From the cell containing the given text, extract its center point as [X, Y] coordinate. 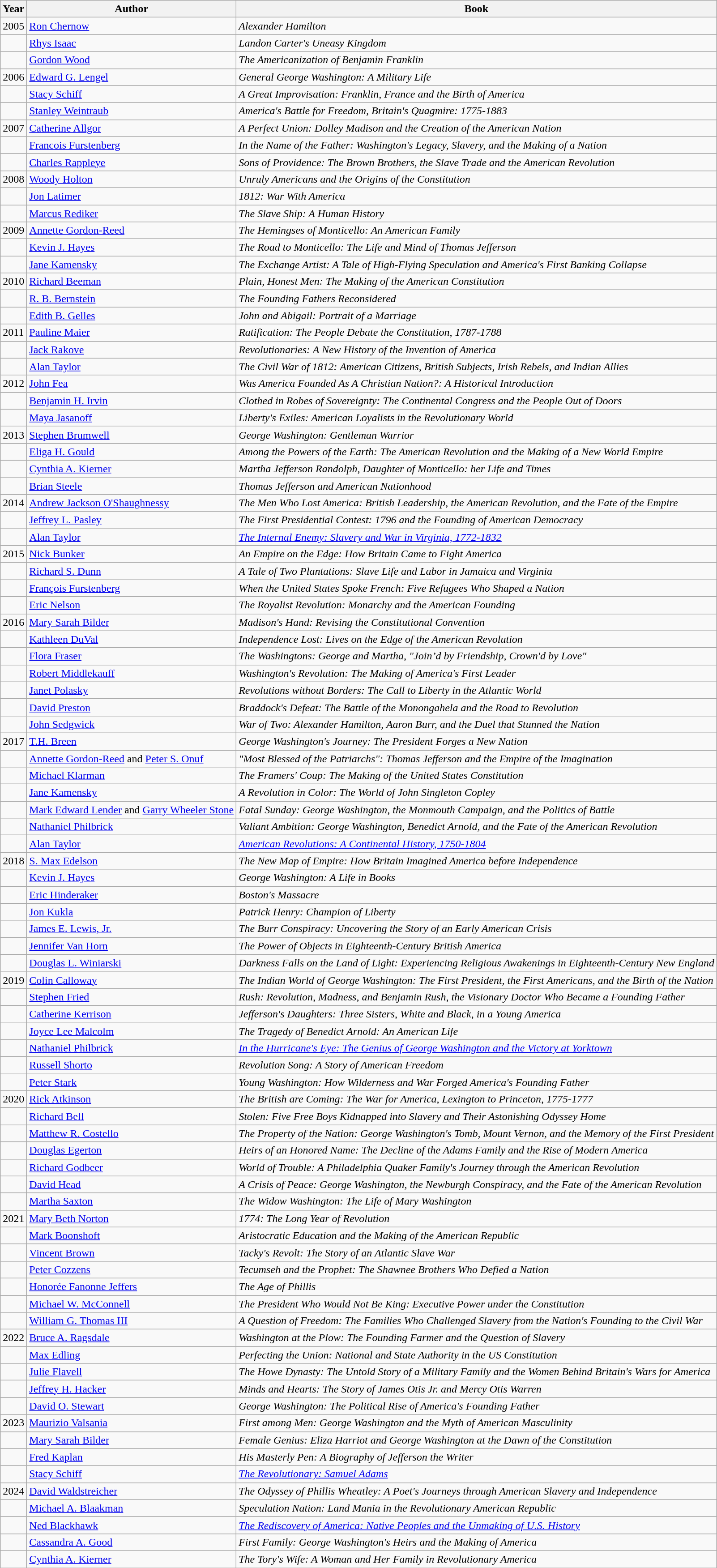
Bruce A. Ragsdale [132, 1338]
Tacky's Revolt: The Story of an Atlantic Slave War [477, 1252]
Martha Jefferson Randolph, Daughter of Monticello: her Life and Times [477, 469]
Francois Furstenberg [132, 145]
1812: War With America [477, 196]
The Burr Conspiracy: Uncovering the Story of an Early American Crisis [477, 929]
Stephen Brumwell [132, 435]
Jennifer Van Horn [132, 946]
Catherine Allgor [132, 128]
A Crisis of Peace: George Washington, the Newburgh Conspiracy, and the Fate of the American Revolution [477, 1184]
Peter Stark [132, 1082]
2021 [13, 1218]
2006 [13, 77]
The New Map of Empire: How Britain Imagined America before Independence [477, 861]
2011 [13, 333]
Martha Saxton [132, 1201]
A Perfect Union: Dolley Madison and the Creation of the American Nation [477, 128]
Madison's Hand: Revising the Constitutional Convention [477, 622]
In the Hurricane's Eye: The Genius of George Washington and the Victory at Yorktown [477, 1048]
Jefferson's Daughters: Three Sisters, White and Black, in a Young America [477, 1014]
Pauline Maier [132, 333]
Michael A. Blaakman [132, 1508]
Jon Latimer [132, 196]
Revolution Song: A Story of American Freedom [477, 1065]
Annette Gordon-Reed and Peter S. Onuf [132, 759]
Jon Kukla [132, 912]
Edward G. Lengel [132, 77]
The Property of the Nation: George Washington's Tomb, Mount Vernon, and the Memory of the First President [477, 1133]
James E. Lewis, Jr. [132, 929]
2020 [13, 1099]
Fred Kaplan [132, 1457]
2022 [13, 1338]
World of Trouble: A Philadelphia Quaker Family's Journey through the American Revolution [477, 1167]
Matthew R. Costello [132, 1133]
Nick Bunker [132, 554]
The Royalist Revolution: Monarchy and the American Founding [477, 605]
Thomas Jefferson and American Nationhood [477, 486]
The President Who Would Not Be King: Executive Power under the Constitution [477, 1304]
Clothed in Robes of Sovereignty: The Continental Congress and the People Out of Doors [477, 401]
2012 [13, 384]
2013 [13, 435]
Honorée Fanonne Jeffers [132, 1286]
David Waldstreicher [132, 1491]
Annette Gordon-Reed [132, 231]
Cassandra A. Good [132, 1542]
Year [13, 9]
Rick Atkinson [132, 1099]
2015 [13, 554]
2017 [13, 741]
William G. Thomas III [132, 1321]
Liberty's Exiles: American Loyalists in the Revolutionary World [477, 418]
Ron Chernow [132, 26]
Andrew Jackson O'Shaughnessy [132, 503]
Rhys Isaac [132, 43]
Perfecting the Union: National and State Authority in the US Constitution [477, 1355]
Richard Beeman [132, 282]
An Empire on the Edge: How Britain Came to Fight America [477, 554]
David O. Stewart [132, 1406]
The Age of Phillis [477, 1286]
Rush: Revolution, Madness, and Benjamin Rush, the Visionary Doctor Who Became a Founding Father [477, 997]
Mary Beth Norton [132, 1218]
"Most Blessed of the Patriarchs": Thomas Jefferson and the Empire of the Imagination [477, 759]
The Revolutionary: Samuel Adams [477, 1474]
The Washingtons: George and Martha, "Join’d by Friendship, Crown'd by Love" [477, 656]
Colin Calloway [132, 980]
Braddock's Defeat: The Battle of the Monongahela and the Road to Revolution [477, 707]
George Washington's Journey: The President Forges a New Nation [477, 741]
George Washington: Gentleman Warrior [477, 435]
Richard Godbeer [132, 1167]
Valiant Ambition: George Washington, Benedict Arnold, and the Fate of the American Revolution [477, 827]
The Tragedy of Benedict Arnold: An American Life [477, 1031]
1774: The Long Year of Revolution [477, 1218]
Michael Klarman [132, 776]
Kathleen DuVal [132, 639]
2008 [13, 179]
Stolen: Five Free Boys Kidnapped into Slavery and Their Astonishing Odyssey Home [477, 1116]
Heirs of an Honored Name: The Decline of the Adams Family and the Rise of Modern America [477, 1150]
Peter Cozzens [132, 1269]
Robert Middlekauff [132, 673]
Joyce Lee Malcolm [132, 1031]
The First Presidential Contest: 1796 and the Founding of American Democracy [477, 520]
Mark Edward Lender and Garry Wheeler Stone [132, 810]
American Revolutions: A Continental History, 1750-1804 [477, 844]
Stephen Fried [132, 997]
George Washington: A Life in Books [477, 878]
2023 [13, 1423]
The Tory's Wife: A Woman and Her Family in Revolutionary America [477, 1559]
Russell Shorto [132, 1065]
The Odyssey of Phillis Wheatley: A Poet's Journeys through American Slavery and Independence [477, 1491]
The Founding Fathers Reconsidered [477, 299]
Ratification: The People Debate the Constitution, 1787-1788 [477, 333]
Darkness Falls on the Land of Light: Experiencing Religious Awakenings in Eighteenth-Century New England [477, 963]
The Internal Enemy: Slavery and War in Virginia, 1772-1832 [477, 537]
Charles Rappleye [132, 162]
Revolutionaries: A New History of the Invention of America [477, 350]
A Revolution in Color: The World of John Singleton Copley [477, 793]
François Furstenberg [132, 588]
Independence Lost: Lives on the Edge of the American Revolution [477, 639]
Jack Rakove [132, 350]
The Power of Objects in Eighteenth-Century British America [477, 946]
Douglas L. Winiarski [132, 963]
The Slave Ship: A Human History [477, 214]
John Fea [132, 384]
Among the Powers of the Earth: The American Revolution and the Making of a New World Empire [477, 452]
Female Genius: Eliza Harriot and George Washington at the Dawn of the Constitution [477, 1440]
The Road to Monticello: The Life and Mind of Thomas Jefferson [477, 248]
Maurizio Valsania [132, 1423]
Eric Hinderaker [132, 895]
2005 [13, 26]
The Exchange Artist: A Tale of High-Flying Speculation and America's First Banking Collapse [477, 265]
Washington's Revolution: The Making of America's First Leader [477, 673]
Vincent Brown [132, 1252]
Flora Fraser [132, 656]
The Indian World of George Washington: The First President, the First Americans, and the Birth of the Nation [477, 980]
The Men Who Lost America: British Leadership, the American Revolution, and the Fate of the Empire [477, 503]
David Head [132, 1184]
Douglas Egerton [132, 1150]
First among Men: George Washington and the Myth of American Masculinity [477, 1423]
The Howe Dynasty: The Untold Story of a Military Family and the Women Behind Britain's Wars for America [477, 1372]
Ned Blackhawk [132, 1525]
In the Name of the Father: Washington's Legacy, Slavery, and the Making of a Nation [477, 145]
Tecumseh and the Prophet: The Shawnee Brothers Who Defied a Nation [477, 1269]
His Masterly Pen: A Biography of Jefferson the Writer [477, 1457]
Plain, Honest Men: The Making of the American Constitution [477, 282]
Alexander Hamilton [477, 26]
2007 [13, 128]
Gordon Wood [132, 60]
A Tale of Two Plantations: Slave Life and Labor in Jamaica and Virginia [477, 571]
2009 [13, 231]
Author [132, 9]
John Sedgwick [132, 724]
Max Edling [132, 1355]
Marcus Rediker [132, 214]
A Great Improvisation: Franklin, France and the Birth of America [477, 94]
The Civil War of 1812: American Citizens, British Subjects, Irish Rebels, and Indian Allies [477, 367]
The Framers' Coup: The Making of the United States Constitution [477, 776]
George Washington: The Political Rise of America's Founding Father [477, 1406]
General George Washington: A Military Life [477, 77]
The Widow Washington: The Life of Mary Washington [477, 1201]
Speculation Nation: Land Mania in the Revolutionary American Republic [477, 1508]
Michael W. McConnell [132, 1304]
Mark Boonshoft [132, 1235]
Janet Polasky [132, 690]
T.H. Breen [132, 741]
Was America Founded As A Christian Nation?: A Historical Introduction [477, 384]
Young Washington: How Wilderness and War Forged America's Founding Father [477, 1082]
David Preston [132, 707]
R. B. Bernstein [132, 299]
2018 [13, 861]
The Americanization of Benjamin Franklin [477, 60]
Jeffrey H. Hacker [132, 1389]
Landon Carter's Uneasy Kingdom [477, 43]
Brian Steele [132, 486]
Benjamin H. Irvin [132, 401]
2016 [13, 622]
Eliga H. Gould [132, 452]
Fatal Sunday: George Washington, the Monmouth Campaign, and the Politics of Battle [477, 810]
Unruly Americans and the Origins of the Constitution [477, 179]
John and Abigail: Portrait of a Marriage [477, 316]
Revolutions without Borders: The Call to Liberty in the Atlantic World [477, 690]
The Rediscovery of America: Native Peoples and the Unmaking of U.S. History [477, 1525]
2019 [13, 980]
Richard S. Dunn [132, 571]
When the United States Spoke French: Five Refugees Who Shaped a Nation [477, 588]
Jeffrey L. Pasley [132, 520]
War of Two: Alexander Hamilton, Aaron Burr, and the Duel that Stunned the Nation [477, 724]
Woody Holton [132, 179]
A Question of Freedom: The Families Who Challenged Slavery from the Nation's Founding to the Civil War [477, 1321]
America's Battle for Freedom, Britain's Quagmire: 1775-1883 [477, 111]
2010 [13, 282]
Aristocratic Education and the Making of the American Republic [477, 1235]
S. Max Edelson [132, 861]
Catherine Kerrison [132, 1014]
Richard Bell [132, 1116]
The British are Coming: The War for America, Lexington to Princeton, 1775-1777 [477, 1099]
Minds and Hearts: The Story of James Otis Jr. and Mercy Otis Warren [477, 1389]
Edith B. Gelles [132, 316]
Maya Jasanoff [132, 418]
Washington at the Plow: The Founding Farmer and the Question of Slavery [477, 1338]
Julie Flavell [132, 1372]
Sons of Providence: The Brown Brothers, the Slave Trade and the American Revolution [477, 162]
The Hemingses of Monticello: An American Family [477, 231]
First Family: George Washington's Heirs and the Making of America [477, 1542]
2024 [13, 1491]
Book [477, 9]
Eric Nelson [132, 605]
Boston's Massacre [477, 895]
Stanley Weintraub [132, 111]
Patrick Henry: Champion of Liberty [477, 912]
2014 [13, 503]
